Provide the [X, Y] coordinate of the cell's center where the given text is located.  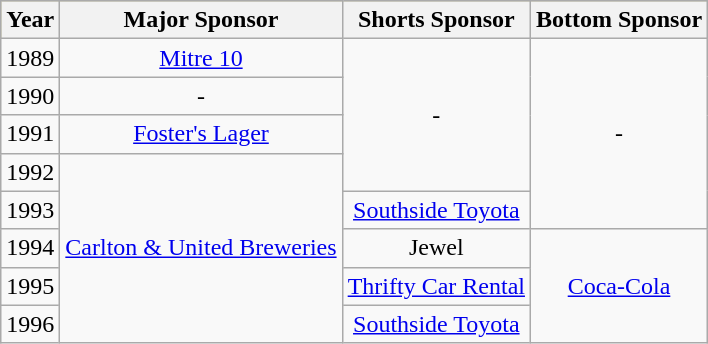
1992 [30, 172]
1994 [30, 248]
1993 [30, 210]
Shorts Sponsor [436, 20]
Year [30, 20]
1995 [30, 286]
Thrifty Car Rental [436, 286]
1996 [30, 324]
Carlton & United Breweries [201, 248]
Bottom Sponsor [618, 20]
1991 [30, 134]
1989 [30, 58]
Jewel [436, 248]
1990 [30, 96]
Coca-Cola [618, 286]
Mitre 10 [201, 58]
Major Sponsor [201, 20]
Foster's Lager [201, 134]
